Detect which cell encompasses the target text, then output its [X, Y] center coordinate. 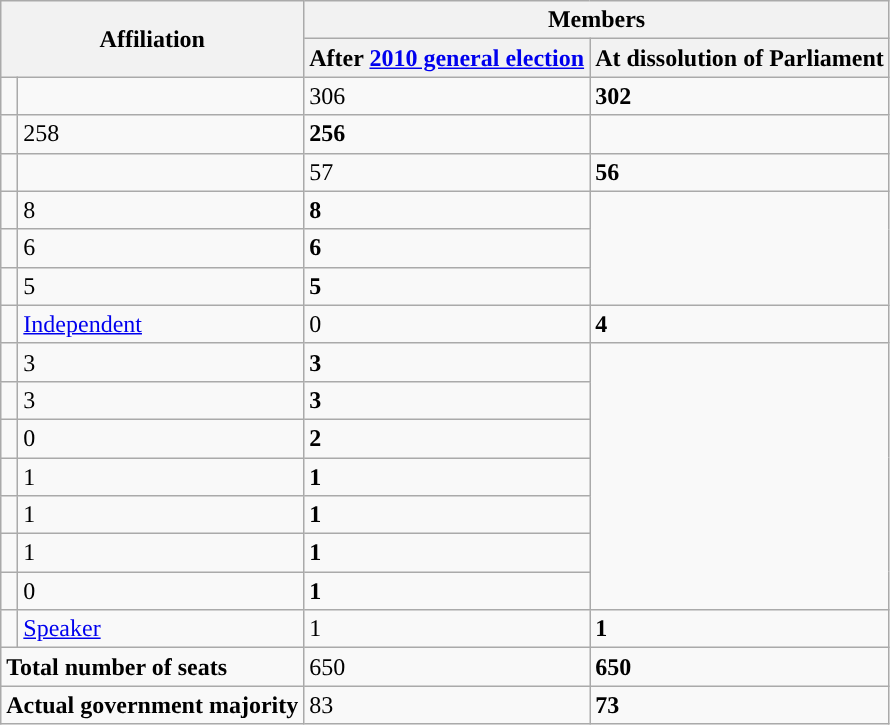
256 [447, 134]
Speaker [161, 629]
258 [161, 134]
57 [447, 172]
302 [740, 96]
4 [740, 324]
Actual government majority [152, 705]
73 [740, 705]
306 [447, 96]
Total number of seats [152, 667]
At dissolution of Parliament [740, 58]
56 [740, 172]
After 2010 general election [447, 58]
Members [597, 20]
2 [447, 438]
Affiliation [152, 39]
Independent [161, 324]
83 [447, 705]
